Return (X, Y) of the center of cell containing provided text 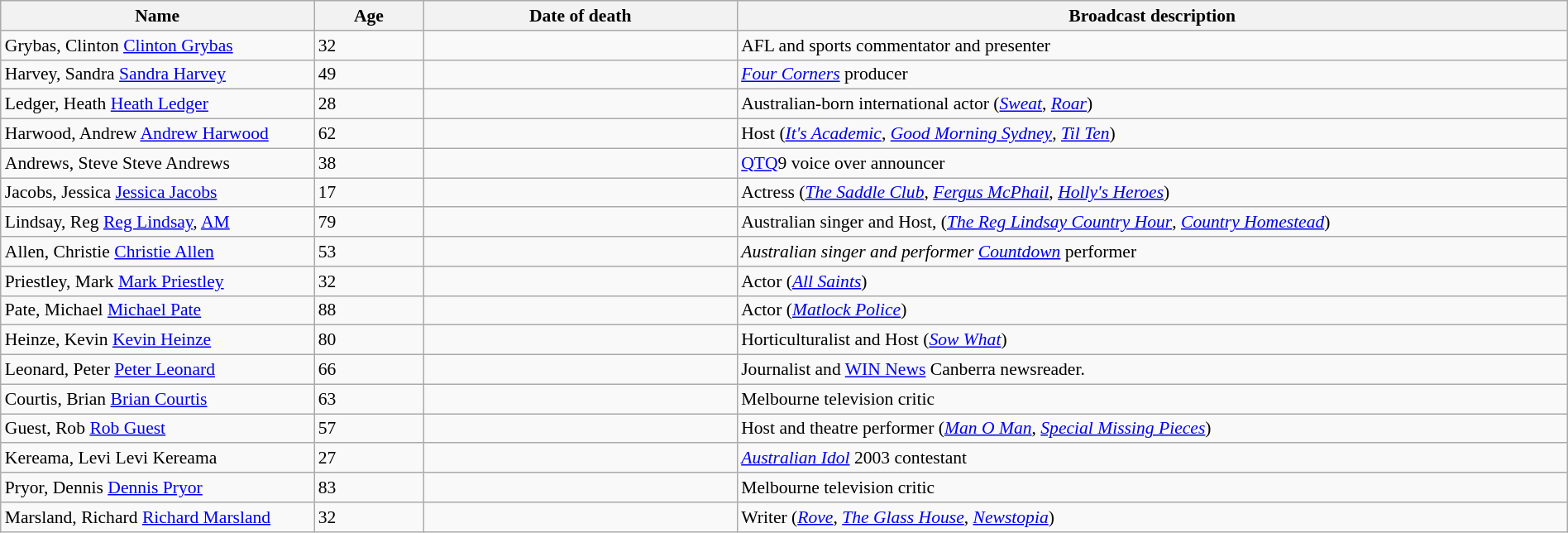
Australian Idol 2003 contestant (1152, 459)
62 (369, 134)
66 (369, 370)
Priestley, Mark Mark Priestley (157, 281)
79 (369, 223)
27 (369, 459)
17 (369, 193)
QTQ9 voice over announcer (1152, 163)
83 (369, 487)
Ledger, Heath Heath Ledger (157, 104)
Age (369, 16)
88 (369, 310)
Heinze, Kevin Kevin Heinze (157, 340)
63 (369, 399)
Australian-born international actor (Sweat, Roar) (1152, 104)
Australian singer and Host, (The Reg Lindsay Country Hour, Country Homestead) (1152, 223)
Jacobs, Jessica Jessica Jacobs (157, 193)
Allen, Christie Christie Allen (157, 252)
Harwood, Andrew Andrew Harwood (157, 134)
Horticulturalist and Host (Sow What) (1152, 340)
Broadcast description (1152, 16)
Courtis, Brian Brian Courtis (157, 399)
80 (369, 340)
Marsland, Richard Richard Marsland (157, 517)
Pryor, Dennis Dennis Pryor (157, 487)
49 (369, 74)
Harvey, Sandra Sandra Harvey (157, 74)
Leonard, Peter Peter Leonard (157, 370)
Host (It's Academic, Good Morning Sydney, Til Ten) (1152, 134)
53 (369, 252)
Andrews, Steve Steve Andrews (157, 163)
AFL and sports commentator and presenter (1152, 46)
Kereama, Levi Levi Kereama (157, 459)
Grybas, Clinton Clinton Grybas (157, 46)
Actor (All Saints) (1152, 281)
Host and theatre performer (Man O Man, Special Missing Pieces) (1152, 429)
Writer (Rove, The Glass House, Newstopia) (1152, 517)
Name (157, 16)
28 (369, 104)
Journalist and WIN News Canberra newsreader. (1152, 370)
Date of death (581, 16)
Four Corners producer (1152, 74)
Actress (The Saddle Club, Fergus McPhail, Holly's Heroes) (1152, 193)
Lindsay, Reg Reg Lindsay, AM (157, 223)
38 (369, 163)
Actor (Matlock Police) (1152, 310)
Australian singer and performer Countdown performer (1152, 252)
Pate, Michael Michael Pate (157, 310)
57 (369, 429)
Guest, Rob Rob Guest (157, 429)
